Output the (x, y) coordinate of the center of the cell containing the given text.  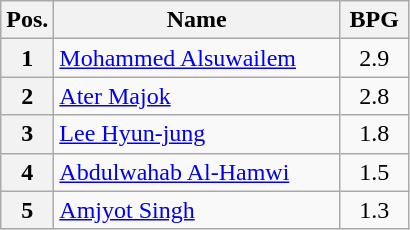
1 (28, 58)
Amjyot Singh (197, 210)
4 (28, 172)
5 (28, 210)
Abdulwahab Al-Hamwi (197, 172)
Pos. (28, 20)
1.5 (374, 172)
2.9 (374, 58)
1.8 (374, 134)
Mohammed Alsuwailem (197, 58)
Lee Hyun-jung (197, 134)
Ater Majok (197, 96)
2 (28, 96)
BPG (374, 20)
3 (28, 134)
1.3 (374, 210)
Name (197, 20)
2.8 (374, 96)
